Capture the cell that displays the provided text and extract its (X, Y) central coordinate. 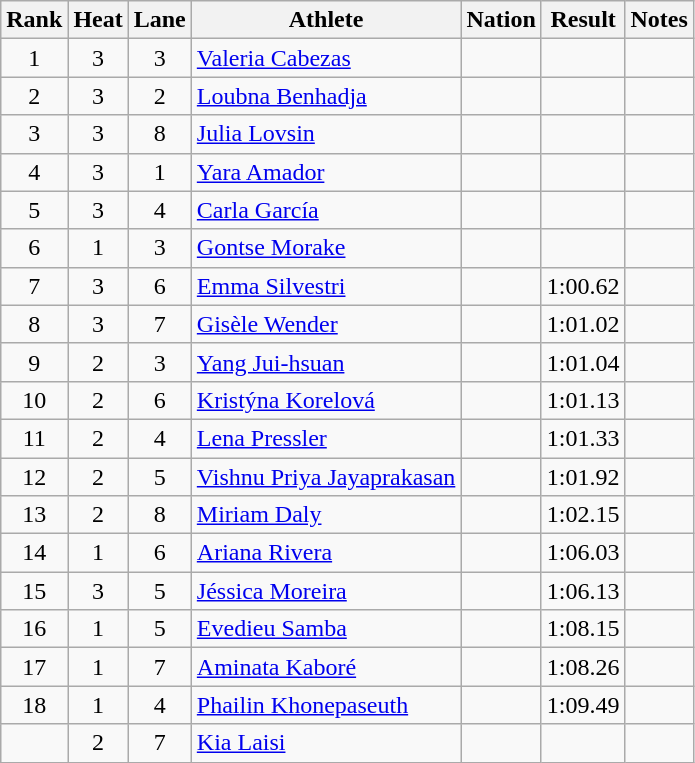
Aminata Kaboré (326, 667)
Kristýna Korelová (326, 400)
Lena Pressler (326, 438)
Loubna Benhadja (326, 96)
15 (34, 591)
Yara Amador (326, 172)
Vishnu Priya Jayaprakasan (326, 477)
13 (34, 515)
1:01.33 (583, 438)
Carla García (326, 210)
Emma Silvestri (326, 286)
1:09.49 (583, 705)
Nation (501, 20)
Kia Laisi (326, 743)
18 (34, 705)
Evedieu Samba (326, 629)
Athlete (326, 20)
1:01.13 (583, 400)
Gontse Morake (326, 248)
Jéssica Moreira (326, 591)
Rank (34, 20)
14 (34, 553)
Yang Jui-hsuan (326, 362)
11 (34, 438)
1:08.26 (583, 667)
1:06.13 (583, 591)
1:01.04 (583, 362)
1:08.15 (583, 629)
9 (34, 362)
Phailin Khonepaseuth (326, 705)
10 (34, 400)
12 (34, 477)
17 (34, 667)
Ariana Rivera (326, 553)
Gisèle Wender (326, 324)
1:01.92 (583, 477)
Julia Lovsin (326, 134)
16 (34, 629)
Heat (98, 20)
Notes (659, 20)
1:06.03 (583, 553)
1:02.15 (583, 515)
Lane (160, 20)
Result (583, 20)
Valeria Cabezas (326, 58)
Miriam Daly (326, 515)
1:01.02 (583, 324)
1:00.62 (583, 286)
